Pinpoint the cell where the given text exists, returning its [X, Y] midpoint coordinate. 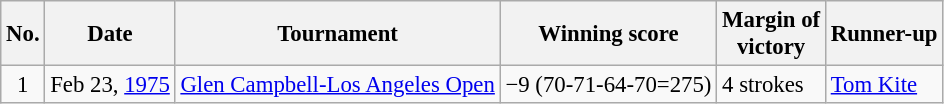
Tournament [338, 34]
Winning score [608, 34]
4 strokes [772, 85]
Date [110, 34]
1 [23, 85]
Tom Kite [884, 85]
Margin ofvictory [772, 34]
Runner-up [884, 34]
No. [23, 34]
Feb 23, 1975 [110, 85]
Glen Campbell-Los Angeles Open [338, 85]
−9 (70-71-64-70=275) [608, 85]
